Pinpoint the cell where the given text exists, returning its [X, Y] midpoint coordinate. 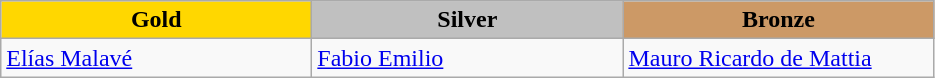
Elías Malavé [156, 58]
Silver [468, 20]
Mauro Ricardo de Mattia [778, 58]
Bronze [778, 20]
Gold [156, 20]
Fabio Emilio [468, 58]
